For the text-containing cell, return its midpoint in [X, Y] coordinate format. 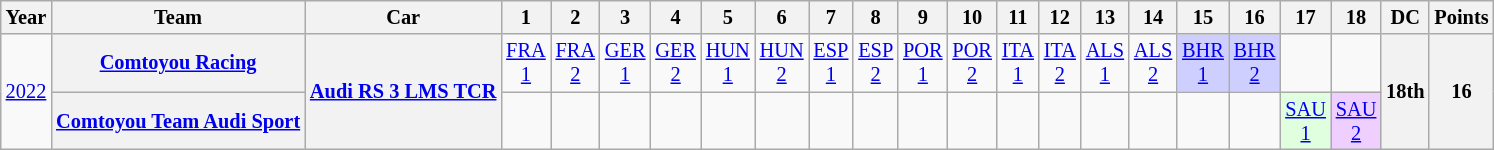
4 [675, 17]
DC [1405, 17]
9 [922, 17]
FRA1 [526, 63]
Team [178, 17]
GER2 [675, 63]
18th [1405, 92]
12 [1060, 17]
ALS1 [1105, 63]
BHR1 [1203, 63]
POR1 [922, 63]
8 [876, 17]
6 [782, 17]
ESP1 [830, 63]
Audi RS 3 LMS TCR [403, 92]
SAU1 [1305, 121]
11 [1018, 17]
10 [972, 17]
17 [1305, 17]
ITA1 [1018, 63]
HUN2 [782, 63]
ITA2 [1060, 63]
5 [728, 17]
2 [576, 17]
Points [1461, 17]
POR2 [972, 63]
18 [1356, 17]
7 [830, 17]
Year [26, 17]
BHR2 [1255, 63]
3 [625, 17]
ESP2 [876, 63]
2022 [26, 92]
HUN1 [728, 63]
1 [526, 17]
ALS2 [1153, 63]
15 [1203, 17]
GER1 [625, 63]
14 [1153, 17]
FRA2 [576, 63]
Comtoyou Team Audi Sport [178, 121]
Car [403, 17]
Comtoyou Racing [178, 63]
13 [1105, 17]
SAU2 [1356, 121]
